Detect which cell encompasses the target text, then output its (x, y) center coordinate. 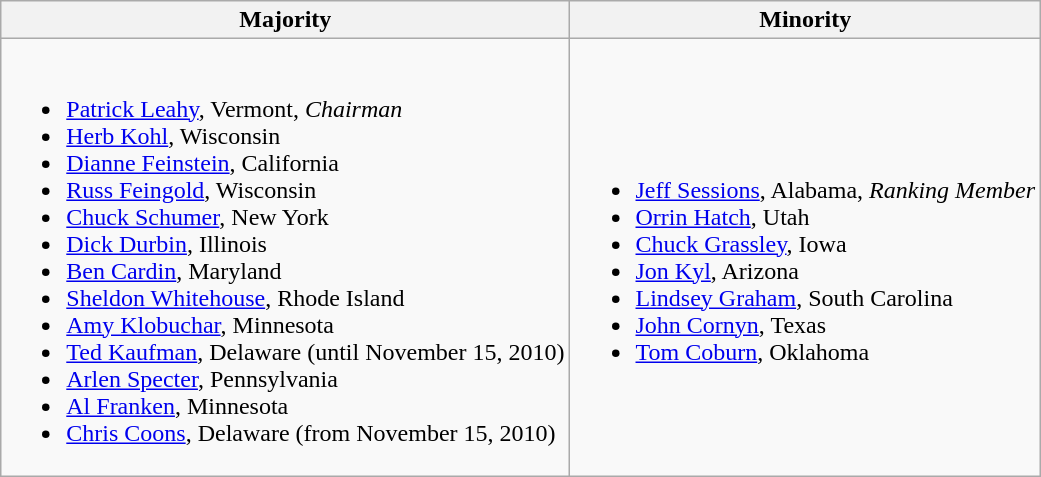
Majority (286, 20)
Minority (806, 20)
